Scan for the cell matching the given text and deliver its [X, Y] coordinate at center. 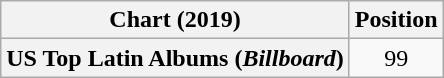
US Top Latin Albums (Billboard) [176, 58]
99 [396, 58]
Position [396, 20]
Chart (2019) [176, 20]
